Detect which cell encompasses the target text, then output its (x, y) center coordinate. 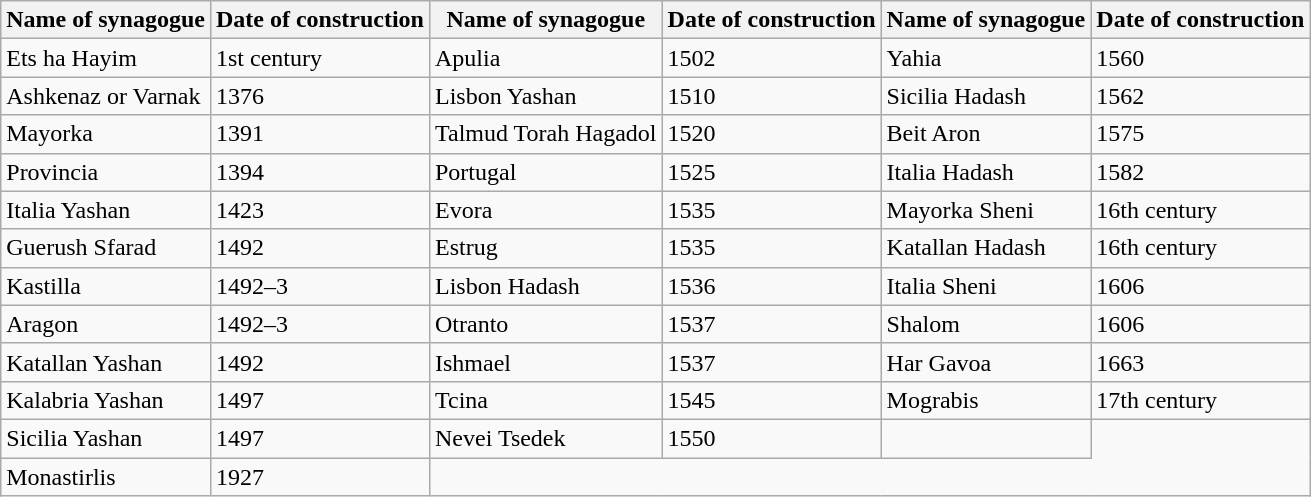
1510 (772, 96)
Italia Sheni (986, 286)
Talmud Torah Hagadol (546, 134)
1536 (772, 286)
1575 (1200, 134)
1394 (320, 172)
Portugal (546, 172)
1560 (1200, 58)
Otranto (546, 324)
Estrug (546, 248)
Italia Yashan (106, 210)
Tcina (546, 400)
Evora (546, 210)
1545 (772, 400)
1550 (772, 438)
1562 (1200, 96)
1391 (320, 134)
Aragon (106, 324)
Guerush Sfarad (106, 248)
Ishmael (546, 362)
1423 (320, 210)
Monastirlis (106, 477)
Kastilla (106, 286)
Kalabria Yashan (106, 400)
Sicilia Yashan (106, 438)
1525 (772, 172)
Sicilia Hadash (986, 96)
Har Gavoa (986, 362)
Yahia (986, 58)
Mayorka Sheni (986, 210)
1927 (320, 477)
1st century (320, 58)
1663 (1200, 362)
Provincia (106, 172)
Mograbis (986, 400)
Lisbon Hadash (546, 286)
Ashkenaz or Varnak (106, 96)
Apulia (546, 58)
Italia Hadash (986, 172)
Lisbon Yashan (546, 96)
Katallan Hadash (986, 248)
1582 (1200, 172)
Beit Aron (986, 134)
Nevei Tsedek (546, 438)
1520 (772, 134)
Mayorka (106, 134)
Shalom (986, 324)
Ets ha Hayim (106, 58)
1376 (320, 96)
1502 (772, 58)
17th century (1200, 400)
Katallan Yashan (106, 362)
